Provide the [X, Y] coordinate of the cell's center where the given text is located.  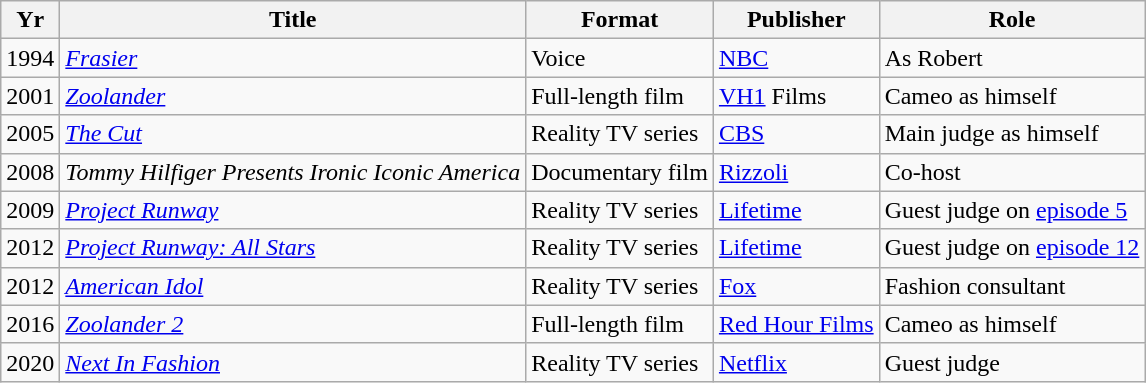
As Robert [1012, 58]
Guest judge on episode 12 [1012, 248]
Yr [30, 20]
2008 [30, 172]
Documentary film [620, 172]
Zoolander 2 [293, 324]
Rizzoli [796, 172]
Fox [796, 286]
American Idol [293, 286]
2005 [30, 134]
Next In Fashion [293, 362]
Tommy Hilfiger Presents Ironic Iconic America [293, 172]
Netflix [796, 362]
Project Runway: All Stars [293, 248]
2001 [30, 96]
Role [1012, 20]
CBS [796, 134]
Fashion consultant [1012, 286]
VH1 Films [796, 96]
Project Runway [293, 210]
The Cut [293, 134]
Voice [620, 58]
2009 [30, 210]
Main judge as himself [1012, 134]
Frasier [293, 58]
NBC [796, 58]
1994 [30, 58]
2016 [30, 324]
2020 [30, 362]
Format [620, 20]
Co-host [1012, 172]
Guest judge [1012, 362]
Zoolander [293, 96]
Red Hour Films [796, 324]
Publisher [796, 20]
Title [293, 20]
Guest judge on episode 5 [1012, 210]
